Extract the [x, y] coordinate from the center of the cell holding the provided text.  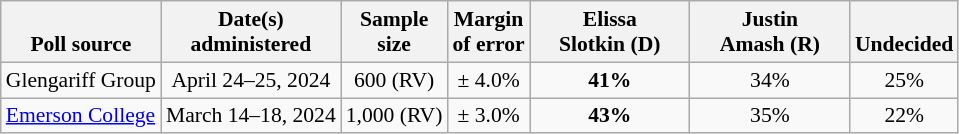
ElissaSlotkin (D) [610, 32]
43% [610, 116]
25% [904, 80]
Poll source [81, 32]
Undecided [904, 32]
22% [904, 116]
34% [770, 80]
± 3.0% [488, 116]
Emerson College [81, 116]
Date(s)administered [251, 32]
JustinAmash (R) [770, 32]
March 14–18, 2024 [251, 116]
Glengariff Group [81, 80]
35% [770, 116]
Marginof error [488, 32]
April 24–25, 2024 [251, 80]
600 (RV) [394, 80]
1,000 (RV) [394, 116]
41% [610, 80]
± 4.0% [488, 80]
Samplesize [394, 32]
